Extract the (X, Y) coordinate from the center of the cell holding the provided text.  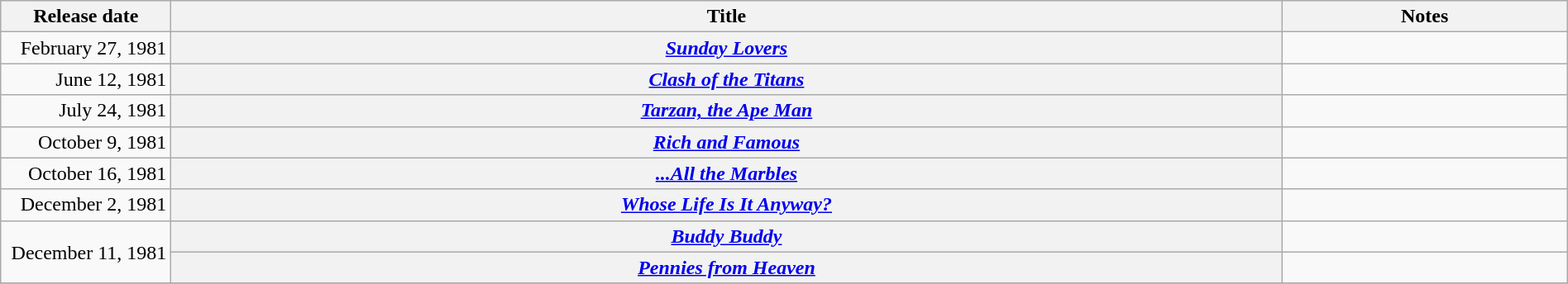
Notes (1424, 17)
Title (726, 17)
Whose Life Is It Anyway? (726, 205)
February 27, 1981 (86, 48)
Buddy Buddy (726, 236)
October 16, 1981 (86, 173)
Tarzan, the Ape Man (726, 111)
Clash of the Titans (726, 79)
Sunday Lovers (726, 48)
June 12, 1981 (86, 79)
Rich and Famous (726, 142)
December 2, 1981 (86, 205)
Pennies from Heaven (726, 267)
October 9, 1981 (86, 142)
Release date (86, 17)
July 24, 1981 (86, 111)
December 11, 1981 (86, 252)
...All the Marbles (726, 173)
